Capture the cell that displays the provided text and extract its [X, Y] central coordinate. 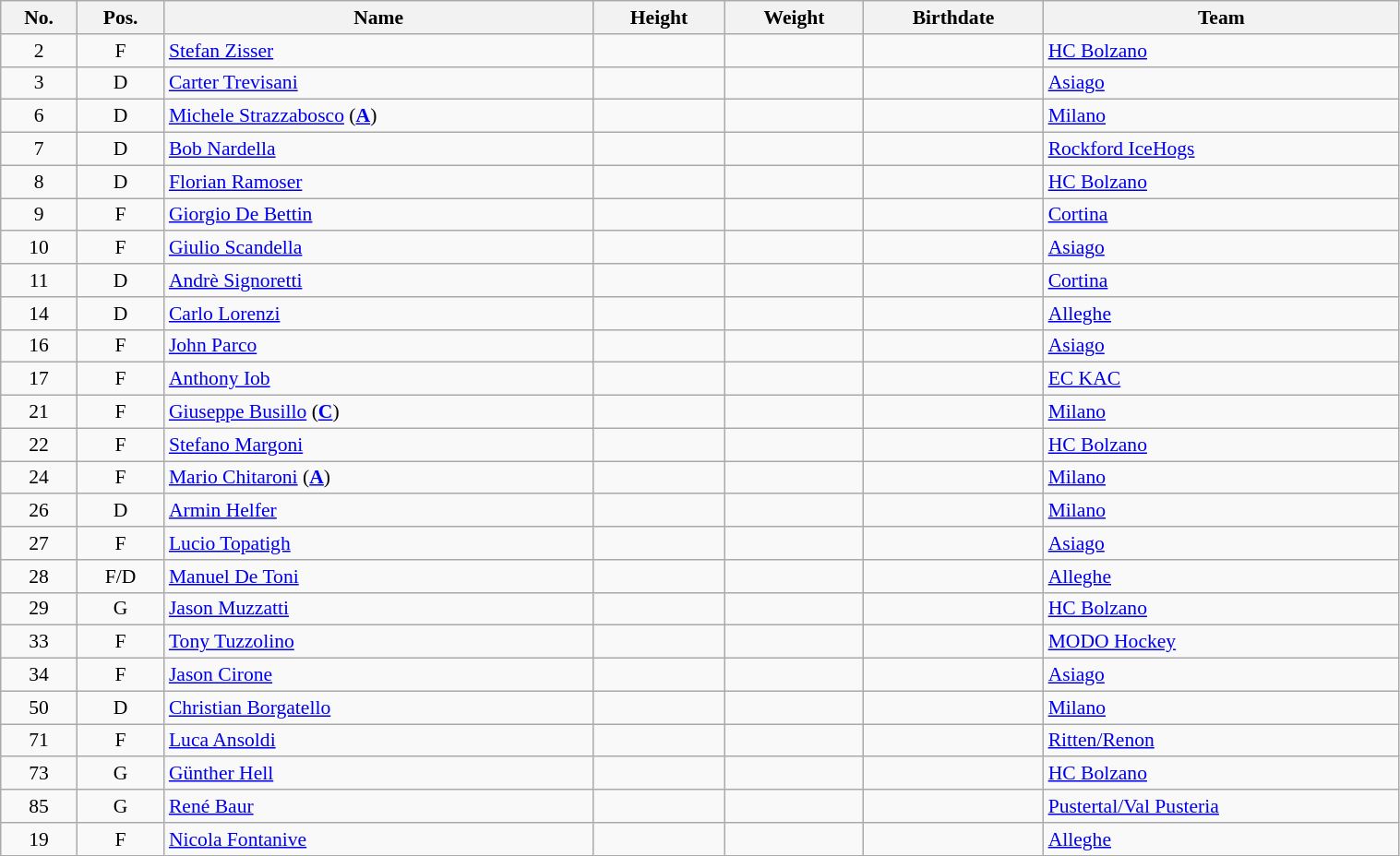
Nicola Fontanive [378, 839]
85 [39, 806]
14 [39, 314]
Florian Ramoser [378, 182]
33 [39, 642]
26 [39, 511]
2 [39, 51]
René Baur [378, 806]
21 [39, 412]
73 [39, 774]
50 [39, 707]
Mario Chitaroni (A) [378, 478]
27 [39, 543]
Pos. [120, 18]
Name [378, 18]
Günther Hell [378, 774]
11 [39, 280]
Pustertal/Val Pusteria [1222, 806]
22 [39, 445]
Jason Muzzatti [378, 609]
10 [39, 248]
19 [39, 839]
Giorgio De Bettin [378, 215]
MODO Hockey [1222, 642]
Rockford IceHogs [1222, 149]
24 [39, 478]
Tony Tuzzolino [378, 642]
F/D [120, 577]
Christian Borgatello [378, 707]
9 [39, 215]
Luca Ansoldi [378, 741]
Armin Helfer [378, 511]
Andrè Signoretti [378, 280]
Michele Strazzabosco (A) [378, 116]
Lucio Topatigh [378, 543]
No. [39, 18]
17 [39, 379]
Weight [794, 18]
16 [39, 346]
29 [39, 609]
Team [1222, 18]
7 [39, 149]
34 [39, 675]
Stefan Zisser [378, 51]
71 [39, 741]
Stefano Margoni [378, 445]
Anthony Iob [378, 379]
Manuel De Toni [378, 577]
Carter Trevisani [378, 83]
Birthdate [954, 18]
EC KAC [1222, 379]
Ritten/Renon [1222, 741]
Carlo Lorenzi [378, 314]
Height [659, 18]
Bob Nardella [378, 149]
Giulio Scandella [378, 248]
Jason Cirone [378, 675]
6 [39, 116]
28 [39, 577]
3 [39, 83]
8 [39, 182]
Giuseppe Busillo (C) [378, 412]
John Parco [378, 346]
